Find where the given text appears and provide that cell's center as (X, Y) coordinate. 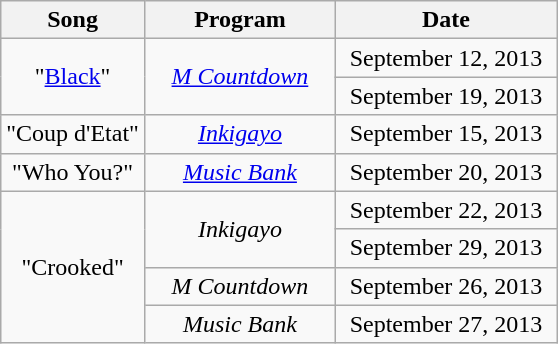
"Black" (73, 77)
Date (446, 20)
September 26, 2013 (446, 286)
September 20, 2013 (446, 172)
September 19, 2013 (446, 96)
September 22, 2013 (446, 210)
September 15, 2013 (446, 134)
September 29, 2013 (446, 248)
"Who You?" (73, 172)
"Crooked" (73, 267)
Song (73, 20)
Program (240, 20)
"Coup d'Etat" (73, 134)
September 12, 2013 (446, 58)
September 27, 2013 (446, 324)
